Find where the given text appears and provide that cell's center as [x, y] coordinate. 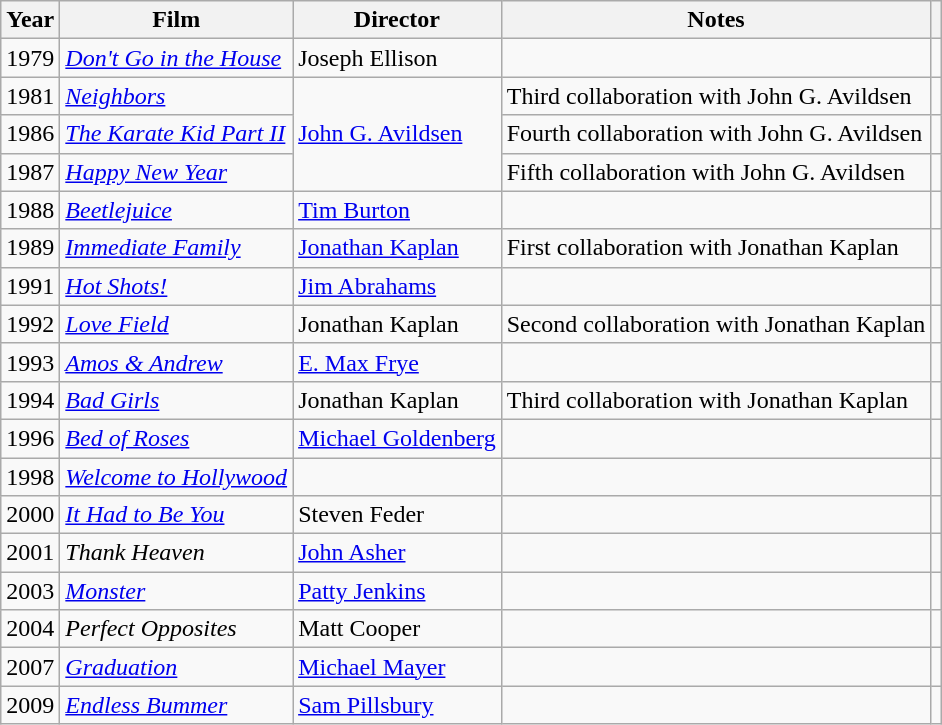
2009 [30, 705]
2001 [30, 553]
First collaboration with Jonathan Kaplan [716, 248]
1991 [30, 286]
Graduation [176, 667]
Tim Burton [398, 210]
1988 [30, 210]
John Asher [398, 553]
Third collaboration with Jonathan Kaplan [716, 400]
1998 [30, 477]
Neighbors [176, 96]
Hot Shots! [176, 286]
1981 [30, 96]
Amos & Andrew [176, 362]
It Had to Be You [176, 515]
Immediate Family [176, 248]
Jim Abrahams [398, 286]
1993 [30, 362]
Matt Cooper [398, 629]
2007 [30, 667]
1989 [30, 248]
The Karate Kid Part II [176, 134]
Michael Goldenberg [398, 438]
Year [30, 20]
John G. Avildsen [398, 134]
2000 [30, 515]
Second collaboration with Jonathan Kaplan [716, 324]
1994 [30, 400]
1992 [30, 324]
2004 [30, 629]
1986 [30, 134]
Michael Mayer [398, 667]
Steven Feder [398, 515]
Joseph Ellison [398, 58]
Perfect Opposites [176, 629]
Fourth collaboration with John G. Avildsen [716, 134]
Director [398, 20]
Sam Pillsbury [398, 705]
Film [176, 20]
Beetlejuice [176, 210]
Welcome to Hollywood [176, 477]
Happy New Year [176, 172]
1979 [30, 58]
Notes [716, 20]
Thank Heaven [176, 553]
2003 [30, 591]
Third collaboration with John G. Avildsen [716, 96]
Fifth collaboration with John G. Avildsen [716, 172]
1996 [30, 438]
Love Field [176, 324]
1987 [30, 172]
Don't Go in the House [176, 58]
Bed of Roses [176, 438]
Endless Bummer [176, 705]
Bad Girls [176, 400]
Patty Jenkins [398, 591]
Monster [176, 591]
E. Max Frye [398, 362]
